Search for the cell housing the specified text and yield its [X, Y] center coordinate. 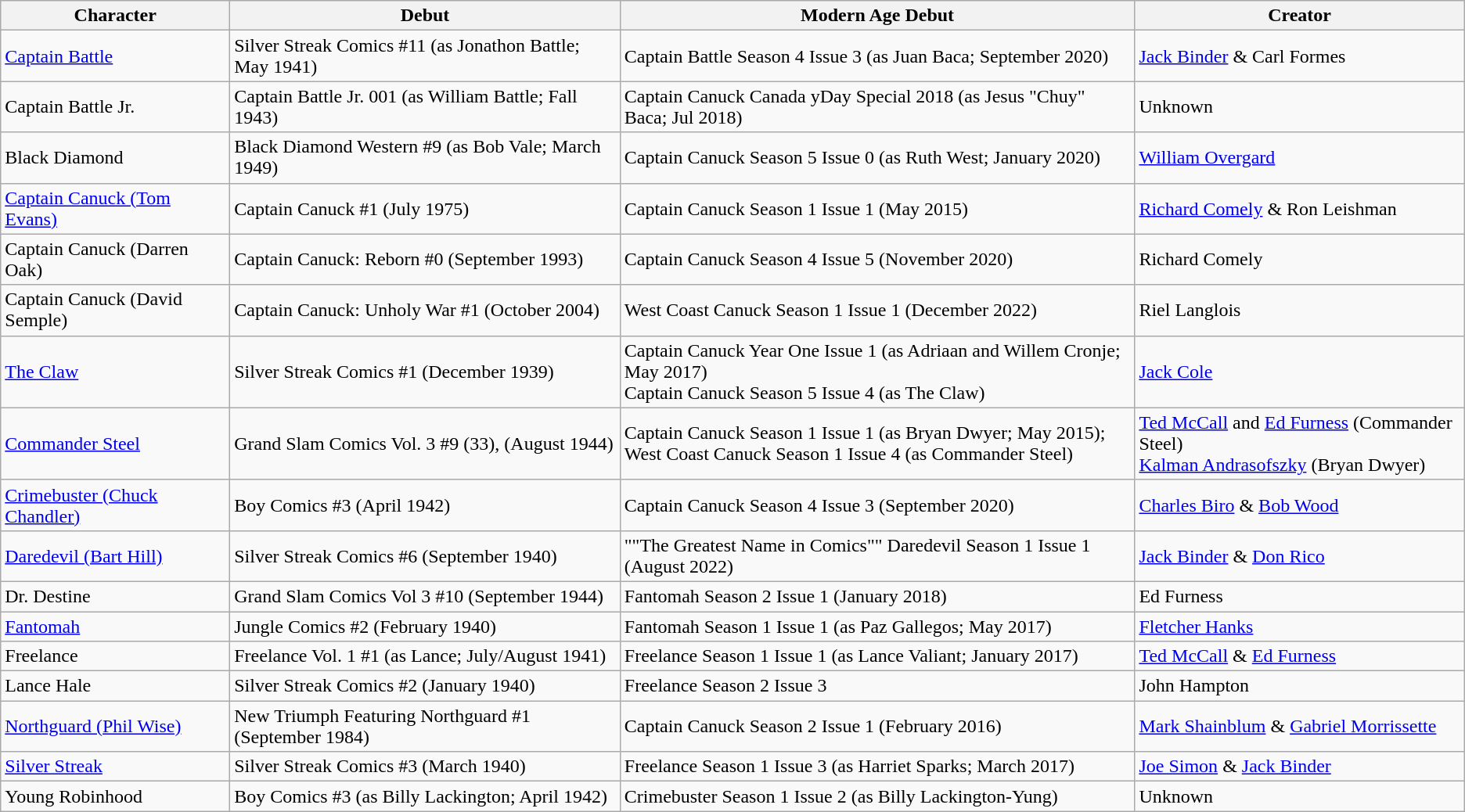
Black Diamond [116, 158]
Creator [1299, 16]
Fantomah Season 1 Issue 1 (as Paz Gallegos; May 2017) [877, 627]
Silver Streak Comics #1 (December 1939) [426, 372]
Crimebuster (Chuck Chandler) [116, 505]
Captain Canuck: Reborn #0 (September 1993) [426, 260]
Riel Langlois [1299, 310]
Fantomah [116, 627]
Jack Binder & Carl Formes [1299, 56]
Captain Battle Season 4 Issue 3 (as Juan Baca; September 2020) [877, 56]
Silver Streak Comics #3 (March 1940) [426, 767]
Fletcher Hanks [1299, 627]
Captain Canuck #1 (July 1975) [426, 208]
Captain Canuck: Unholy War #1 (October 2004) [426, 310]
Captain Canuck Season 2 Issue 1 (February 2016) [877, 726]
Freelance [116, 656]
Freelance Season 1 Issue 3 (as Harriet Sparks; March 2017) [877, 767]
Captain Canuck Year One Issue 1 (as Adriaan and Willem Cronje; May 2017)Captain Canuck Season 5 Issue 4 (as The Claw) [877, 372]
William Overgard [1299, 158]
Captain Canuck Season 1 Issue 1 (as Bryan Dwyer; May 2015); West Coast Canuck Season 1 Issue 4 (as Commander Steel) [877, 444]
Freelance Season 1 Issue 1 (as Lance Valiant; January 2017) [877, 656]
Silver Streak Comics #2 (January 1940) [426, 686]
Modern Age Debut [877, 16]
Character [116, 16]
Captain Canuck (Tom Evans) [116, 208]
West Coast Canuck Season 1 Issue 1 (December 2022) [877, 310]
Ted McCall and Ed Furness (Commander Steel)Kalman Andrasofszky (Bryan Dwyer) [1299, 444]
Jungle Comics #2 (February 1940) [426, 627]
Boy Comics #3 (April 1942) [426, 505]
Commander Steel [116, 444]
Silver Streak [116, 767]
Captain Battle Jr. [116, 106]
Jack Binder & Don Rico [1299, 555]
Richard Comely & Ron Leishman [1299, 208]
New Triumph Featuring Northguard #1 (September 1984) [426, 726]
Grand Slam Comics Vol. 3 #9 (33), (August 1944) [426, 444]
The Claw [116, 372]
Joe Simon & Jack Binder [1299, 767]
Ted McCall & Ed Furness [1299, 656]
Charles Biro & Bob Wood [1299, 505]
Lance Hale [116, 686]
Captain Canuck Canada yDay Special 2018 (as Jesus "Chuy" Baca; Jul 2018) [877, 106]
Captain Canuck Season 4 Issue 5 (November 2020) [877, 260]
Boy Comics #3 (as Billy Lackington; April 1942) [426, 796]
Captain Canuck Season 1 Issue 1 (May 2015) [877, 208]
Captain Battle Jr. 001 (as William Battle; Fall 1943) [426, 106]
Silver Streak Comics #6 (September 1940) [426, 555]
Grand Slam Comics Vol 3 #10 (September 1944) [426, 596]
Daredevil (Bart Hill) [116, 555]
Crimebuster Season 1 Issue 2 (as Billy Lackington-Yung) [877, 796]
""The Greatest Name in Comics"" Daredevil Season 1 Issue 1 (August 2022) [877, 555]
Young Robinhood [116, 796]
Fantomah Season 2 Issue 1 (January 2018) [877, 596]
Northguard (Phil Wise) [116, 726]
Ed Furness [1299, 596]
John Hampton [1299, 686]
Freelance Vol. 1 #1 (as Lance; July/August 1941) [426, 656]
Black Diamond Western #9 (as Bob Vale; March 1949) [426, 158]
Captain Canuck (David Semple) [116, 310]
Jack Cole [1299, 372]
Freelance Season 2 Issue 3 [877, 686]
Richard Comely [1299, 260]
Captain Canuck Season 5 Issue 0 (as Ruth West; January 2020) [877, 158]
Captain Battle [116, 56]
Dr. Destine [116, 596]
Silver Streak Comics #11 (as Jonathon Battle; May 1941) [426, 56]
Mark Shainblum & Gabriel Morrissette [1299, 726]
Captain Canuck (Darren Oak) [116, 260]
Captain Canuck Season 4 Issue 3 (September 2020) [877, 505]
Debut [426, 16]
